Pinpoint the cell where the given text exists, returning its (X, Y) midpoint coordinate. 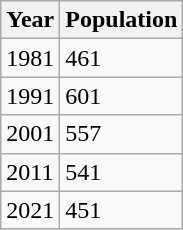
1981 (30, 58)
1991 (30, 96)
2011 (30, 172)
557 (122, 134)
451 (122, 210)
541 (122, 172)
Population (122, 20)
461 (122, 58)
2021 (30, 210)
601 (122, 96)
2001 (30, 134)
Year (30, 20)
